Determine the (x, y) coordinate at the center of the cell enclosing the given text.  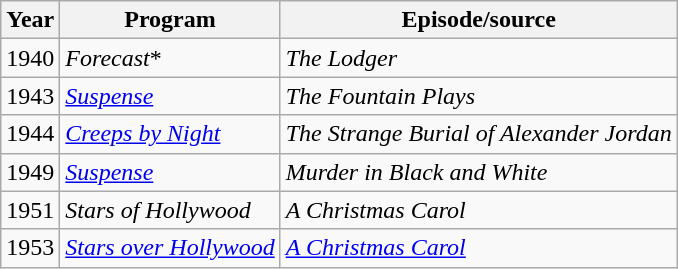
1944 (30, 134)
Creeps by Night (170, 134)
Stars of Hollywood (170, 210)
1951 (30, 210)
Episode/source (478, 20)
The Strange Burial of Alexander Jordan (478, 134)
1940 (30, 58)
The Lodger (478, 58)
The Fountain Plays (478, 96)
1949 (30, 172)
Year (30, 20)
1943 (30, 96)
Murder in Black and White (478, 172)
1953 (30, 248)
Stars over Hollywood (170, 248)
Forecast* (170, 58)
Program (170, 20)
